Find where the given text appears and provide that cell's center as [x, y] coordinate. 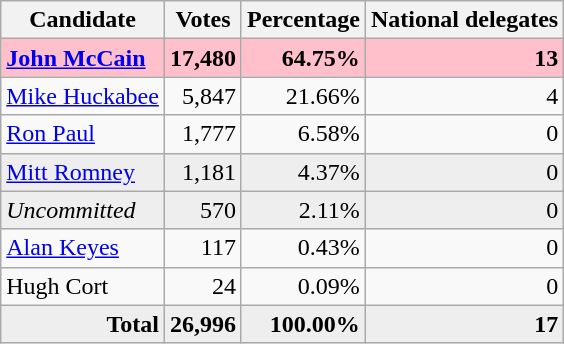
2.11% [303, 210]
1,181 [202, 172]
24 [202, 286]
Total [83, 324]
17 [464, 324]
0.43% [303, 248]
Uncommitted [83, 210]
4 [464, 96]
Candidate [83, 20]
26,996 [202, 324]
Alan Keyes [83, 248]
0.09% [303, 286]
4.37% [303, 172]
John McCain [83, 58]
13 [464, 58]
17,480 [202, 58]
21.66% [303, 96]
117 [202, 248]
100.00% [303, 324]
64.75% [303, 58]
Percentage [303, 20]
1,777 [202, 134]
National delegates [464, 20]
Mike Huckabee [83, 96]
Hugh Cort [83, 286]
570 [202, 210]
Ron Paul [83, 134]
5,847 [202, 96]
Votes [202, 20]
6.58% [303, 134]
Mitt Romney [83, 172]
